Determine the [x, y] coordinate at the center of the cell enclosing the given text.  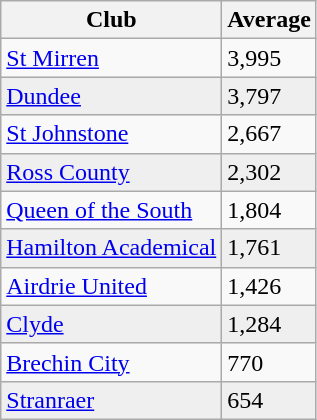
3,797 [270, 96]
Queen of the South [112, 210]
Hamilton Academical [112, 248]
770 [270, 362]
Airdrie United [112, 286]
1,761 [270, 248]
Stranraer [112, 400]
Brechin City [112, 362]
St Mirren [112, 58]
654 [270, 400]
Ross County [112, 172]
St Johnstone [112, 134]
2,302 [270, 172]
1,426 [270, 286]
1,804 [270, 210]
1,284 [270, 324]
Club [112, 20]
Dundee [112, 96]
3,995 [270, 58]
Clyde [112, 324]
Average [270, 20]
2,667 [270, 134]
